For the text-containing cell, return its midpoint in (X, Y) coordinate format. 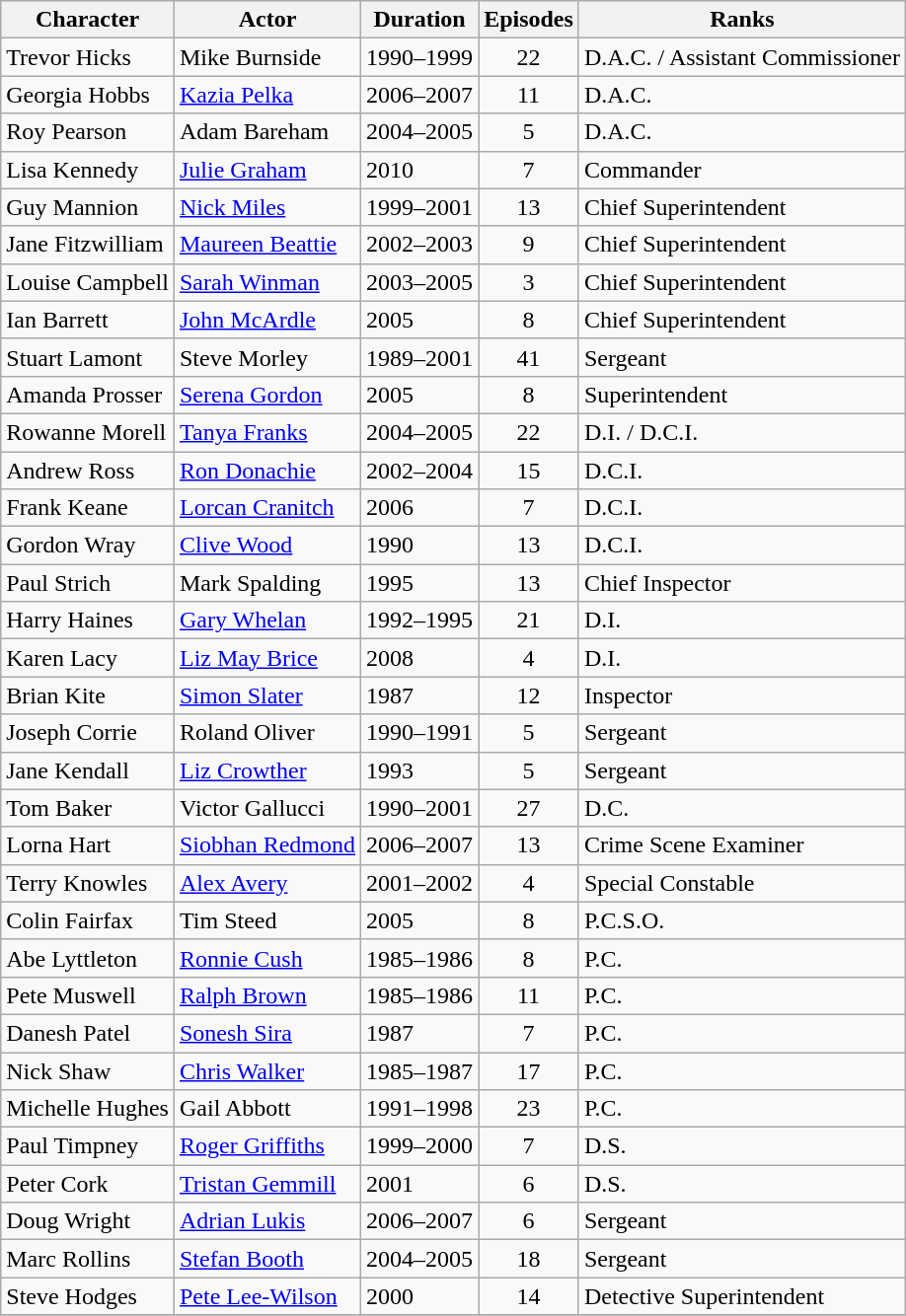
27 (529, 808)
Nick Shaw (88, 1070)
3 (529, 282)
Michelle Hughes (88, 1109)
Trevor Hicks (88, 57)
2002–2004 (420, 471)
23 (529, 1109)
Brian Kite (88, 695)
41 (529, 357)
Serena Gordon (266, 395)
Paul Timpney (88, 1146)
P.C.S.O. (742, 920)
Abe Lyttleton (88, 958)
Lisa Kennedy (88, 170)
Terry Knowles (88, 883)
1995 (420, 583)
21 (529, 621)
2010 (420, 170)
Roy Pearson (88, 132)
Duration (420, 20)
Mike Burnside (266, 57)
1990–2001 (420, 808)
Adrian Lukis (266, 1221)
Lorcan Cranitch (266, 508)
Gordon Wray (88, 546)
D.I. / D.C.I. (742, 432)
Ian Barrett (88, 320)
1990–1999 (420, 57)
2001–2002 (420, 883)
Tom Baker (88, 808)
Rowanne Morell (88, 432)
John McArdle (266, 320)
Karen Lacy (88, 658)
1993 (420, 770)
Liz Crowther (266, 770)
Guy Mannion (88, 207)
Simon Slater (266, 695)
1985–1987 (420, 1070)
Danesh Patel (88, 1033)
Ralph Brown (266, 995)
Tanya Franks (266, 432)
Special Constable (742, 883)
Episodes (529, 20)
1990 (420, 546)
Steve Morley (266, 357)
2003–2005 (420, 282)
Detective Superintendent (742, 1296)
Victor Gallucci (266, 808)
Character (88, 20)
Inspector (742, 695)
18 (529, 1259)
Tim Steed (266, 920)
Adam Bareham (266, 132)
15 (529, 471)
1991–1998 (420, 1109)
Stefan Booth (266, 1259)
12 (529, 695)
Roger Griffiths (266, 1146)
Julie Graham (266, 170)
Georgia Hobbs (88, 95)
Pete Lee-Wilson (266, 1296)
Crime Scene Examiner (742, 845)
Sonesh Sira (266, 1033)
Colin Fairfax (88, 920)
Chris Walker (266, 1070)
Doug Wright (88, 1221)
Roland Oliver (266, 733)
D.A.C. / Assistant Commissioner (742, 57)
Gary Whelan (266, 621)
Marc Rollins (88, 1259)
Steve Hodges (88, 1296)
Liz May Brice (266, 658)
Lorna Hart (88, 845)
Stuart Lamont (88, 357)
1990–1991 (420, 733)
9 (529, 245)
14 (529, 1296)
Kazia Pelka (266, 95)
Paul Strich (88, 583)
Sarah Winman (266, 282)
Andrew Ross (88, 471)
2002–2003 (420, 245)
Maureen Beattie (266, 245)
Nick Miles (266, 207)
Siobhan Redmond (266, 845)
Alex Avery (266, 883)
Superintendent (742, 395)
Jane Fitzwilliam (88, 245)
1999–2000 (420, 1146)
17 (529, 1070)
Pete Muswell (88, 995)
Ronnie Cush (266, 958)
Louise Campbell (88, 282)
2006 (420, 508)
Peter Cork (88, 1184)
Harry Haines (88, 621)
D.C. (742, 808)
Commander (742, 170)
1999–2001 (420, 207)
2000 (420, 1296)
2001 (420, 1184)
Frank Keane (88, 508)
Ron Donachie (266, 471)
Joseph Corrie (88, 733)
Gail Abbott (266, 1109)
2008 (420, 658)
Chief Inspector (742, 583)
1989–2001 (420, 357)
Ranks (742, 20)
Jane Kendall (88, 770)
Actor (266, 20)
1992–1995 (420, 621)
Tristan Gemmill (266, 1184)
Mark Spalding (266, 583)
Clive Wood (266, 546)
Amanda Prosser (88, 395)
